Return (X, Y) of the center of cell containing provided text 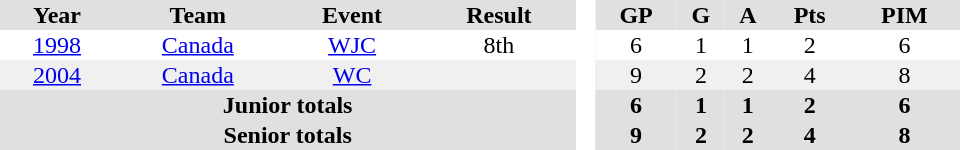
A (748, 15)
Pts (810, 15)
1998 (57, 45)
PIM (904, 15)
WC (352, 75)
8th (500, 45)
2004 (57, 75)
Year (57, 15)
Result (500, 15)
Team (198, 15)
WJC (352, 45)
Event (352, 15)
Senior totals (288, 135)
GP (636, 15)
G (701, 15)
Junior totals (288, 105)
